Identify which cell holds the provided text, then report its (x, y) central coordinate. 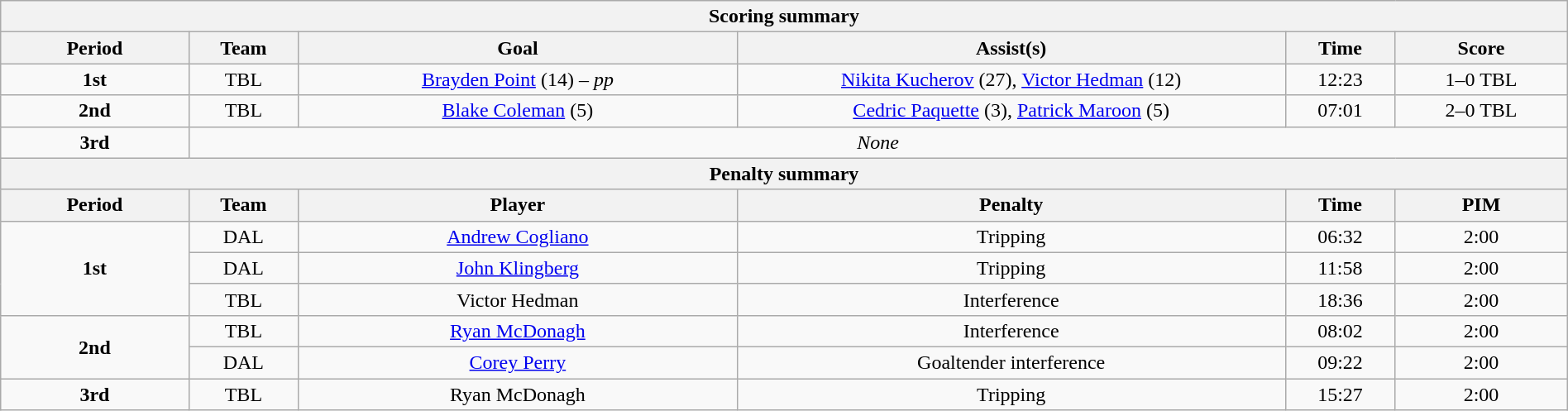
Goaltender interference (1011, 362)
09:22 (1340, 362)
Goal (518, 48)
Corey Perry (518, 362)
Assist(s) (1011, 48)
Penalty summary (784, 174)
2–0 TBL (1481, 111)
15:27 (1340, 394)
11:58 (1340, 268)
None (878, 142)
12:23 (1340, 79)
Player (518, 205)
Cedric Paquette (3), Patrick Maroon (5) (1011, 111)
1–0 TBL (1481, 79)
Victor Hedman (518, 299)
07:01 (1340, 111)
Brayden Point (14) – pp (518, 79)
18:36 (1340, 299)
John Klingberg (518, 268)
Penalty (1011, 205)
Scoring summary (784, 17)
PIM (1481, 205)
Blake Coleman (5) (518, 111)
Nikita Kucherov (27), Victor Hedman (12) (1011, 79)
Andrew Cogliano (518, 237)
08:02 (1340, 331)
06:32 (1340, 237)
Score (1481, 48)
